Capture the cell that displays the provided text and extract its [x, y] central coordinate. 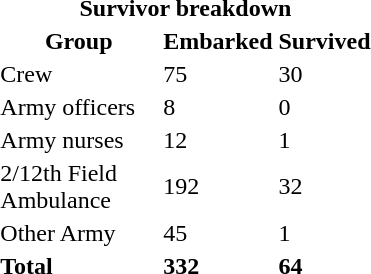
45 [218, 233]
Embarked [218, 41]
75 [218, 74]
192 [218, 186]
12 [218, 140]
8 [218, 107]
